Identify which cell holds the provided text, then report its (X, Y) central coordinate. 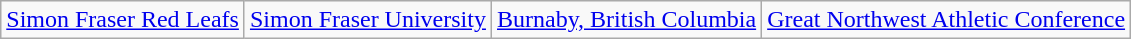
Great Northwest Athletic Conference (946, 20)
Burnaby, British Columbia (626, 20)
Simon Fraser University (368, 20)
Simon Fraser Red Leafs (123, 20)
